Locate the cell with the specified text and output its [x, y] center coordinate. 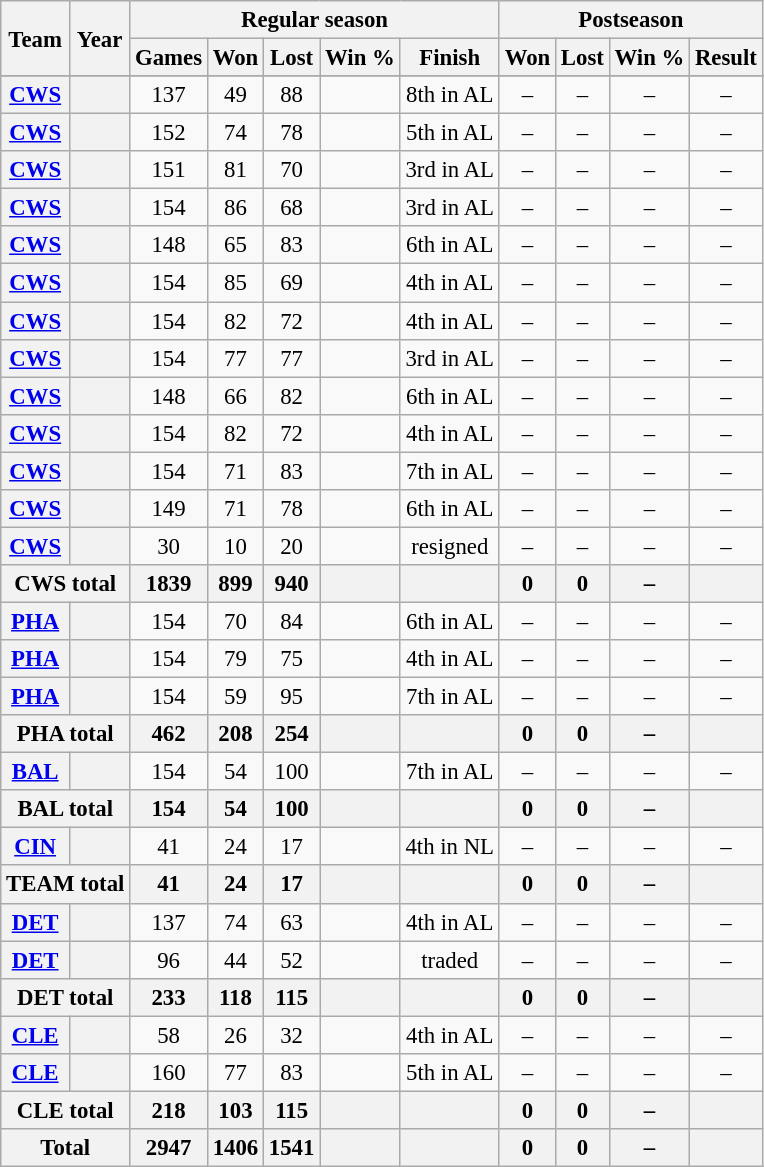
79 [235, 659]
95 [292, 697]
81 [235, 170]
44 [235, 960]
resigned [450, 546]
151 [169, 170]
1839 [169, 584]
75 [292, 659]
59 [235, 697]
DET total [66, 997]
254 [292, 734]
63 [292, 922]
118 [235, 997]
85 [235, 283]
58 [169, 1035]
traded [450, 960]
96 [169, 960]
52 [292, 960]
160 [169, 1073]
233 [169, 997]
8th in AL [450, 95]
CIN [36, 847]
BAL total [66, 809]
CLE total [66, 1110]
Result [726, 58]
PHA total [66, 734]
1406 [235, 1148]
Team [36, 38]
65 [235, 245]
10 [235, 546]
940 [292, 584]
208 [235, 734]
88 [292, 95]
2947 [169, 1148]
4th in NL [450, 847]
Regular season [315, 20]
Total [66, 1148]
Postseason [630, 20]
86 [235, 208]
32 [292, 1035]
Finish [450, 58]
Games [169, 58]
69 [292, 283]
30 [169, 546]
218 [169, 1110]
Year [100, 38]
462 [169, 734]
103 [235, 1110]
68 [292, 208]
152 [169, 133]
899 [235, 584]
49 [235, 95]
26 [235, 1035]
149 [169, 509]
66 [235, 396]
BAL [36, 772]
1541 [292, 1148]
CWS total [66, 584]
20 [292, 546]
84 [292, 621]
TEAM total [66, 885]
